Capture the cell that displays the provided text and extract its [X, Y] central coordinate. 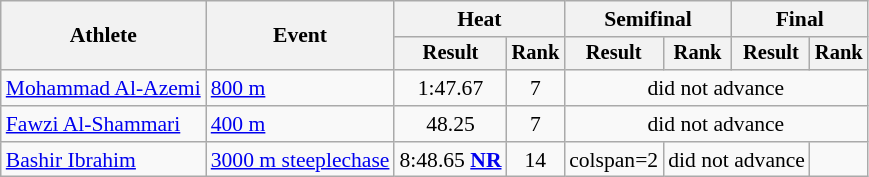
Fawzi Al-Shammari [104, 124]
Athlete [104, 36]
1:47.67 [450, 88]
Semifinal [648, 19]
Final [800, 19]
800 m [300, 88]
Event [300, 36]
Mohammad Al-Azemi [104, 88]
400 m [300, 124]
48.25 [450, 124]
Heat [479, 19]
